Return (X, Y) of the center of cell containing provided text 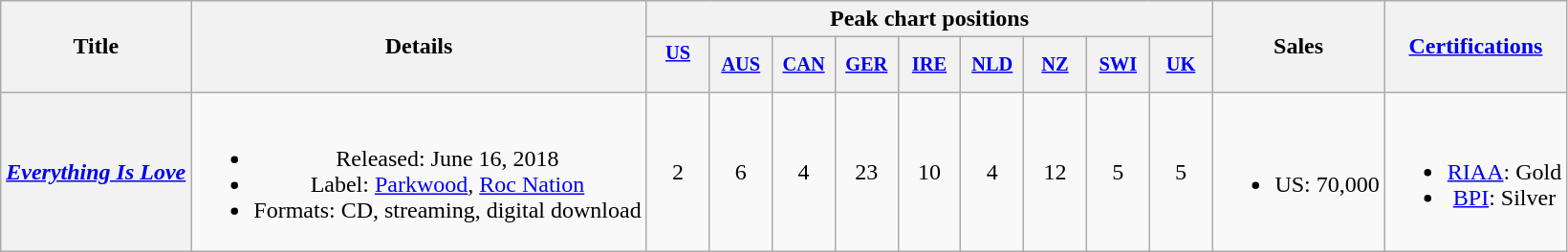
NZ (1056, 65)
US (678, 65)
Sales (1298, 47)
SWI (1118, 65)
23 (866, 172)
Released: June 16, 2018Label: Parkwood, Roc NationFormats: CD, streaming, digital download (419, 172)
Title (96, 47)
Everything Is Love (96, 172)
RIAA: GoldBPI: Silver (1475, 172)
10 (929, 172)
Details (419, 47)
NLD (992, 65)
Certifications (1475, 47)
IRE (929, 65)
Peak chart positions (929, 19)
12 (1056, 172)
2 (678, 172)
UK (1181, 65)
GER (866, 65)
CAN (804, 65)
US: 70,000 (1298, 172)
6 (741, 172)
AUS (741, 65)
